Return [x, y] of the center of cell containing provided text 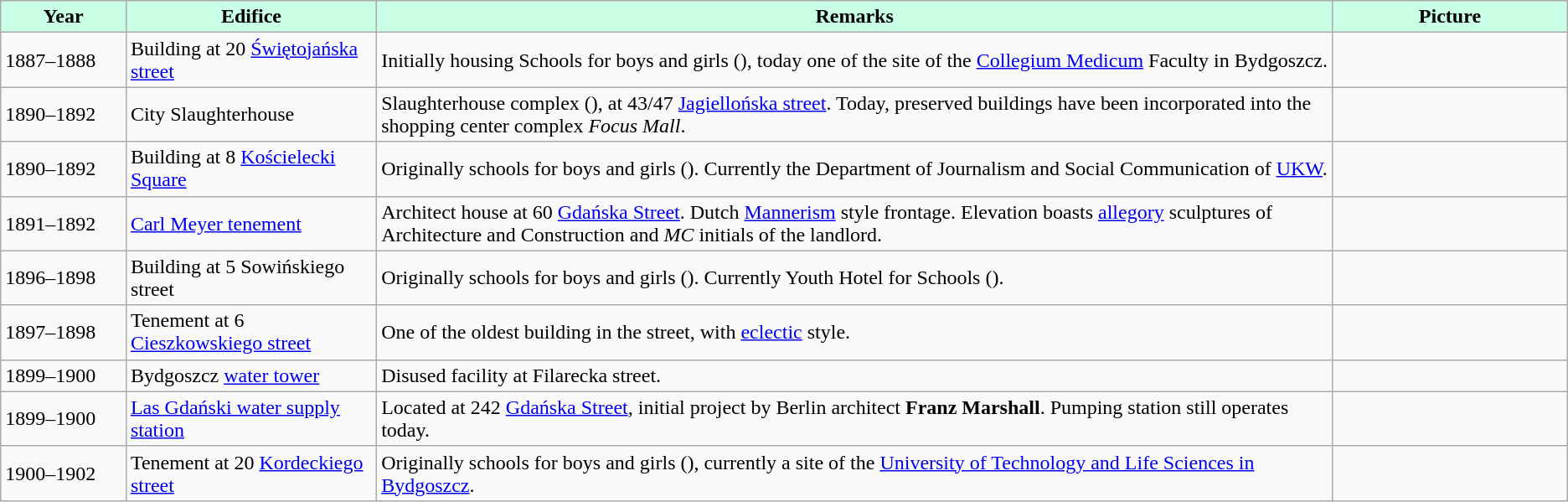
City Slaughterhouse [251, 114]
1900–1902 [64, 473]
Tenement at 6 Cieszkowskiego street [251, 332]
1897–1898 [64, 332]
Bydgoszcz water tower [251, 375]
Originally schools for boys and girls (). Currently the Department of Journalism and Social Communication of UKW. [854, 169]
1896–1898 [64, 278]
One of the oldest building in the street, with eclectic style. [854, 332]
Year [64, 17]
Tenement at 20 Kordeckiego street [251, 473]
Las Gdański water supply station [251, 419]
Edifice [251, 17]
1887–1888 [64, 60]
Picture [1451, 17]
Disused facility at Filarecka street. [854, 375]
1891–1892 [64, 223]
Remarks [854, 17]
Building at 8 Kościelecki Square [251, 169]
Building at 20 Świętojańska street [251, 60]
Carl Meyer tenement [251, 223]
Originally schools for boys and girls (), currently a site of the University of Technology and Life Sciences in Bydgoszcz. [854, 473]
Building at 5 Sowińskiego street [251, 278]
Initially housing Schools for boys and girls (), today one of the site of the Collegium Medicum Faculty in Bydgoszcz. [854, 60]
Located at 242 Gdańska Street, initial project by Berlin architect Franz Marshall. Pumping station still operates today. [854, 419]
Originally schools for boys and girls (). Currently Youth Hotel for Schools (). [854, 278]
